Find where the given text appears and provide that cell's center as [X, Y] coordinate. 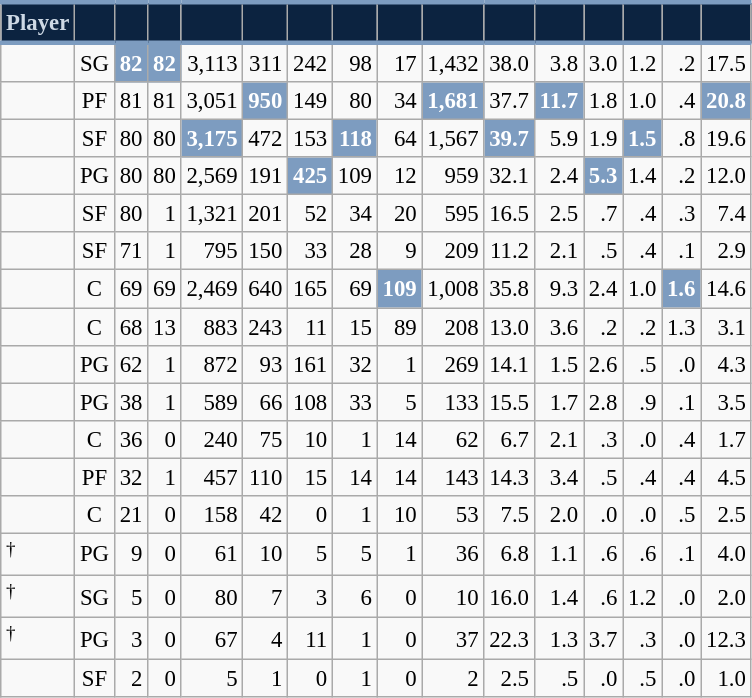
17.5 [726, 62]
7.5 [509, 515]
3.1 [726, 327]
15.5 [509, 402]
240 [212, 439]
3.4 [558, 477]
425 [310, 176]
161 [310, 364]
4.5 [726, 477]
143 [453, 477]
75 [266, 439]
3,113 [212, 62]
14.1 [509, 364]
153 [310, 139]
311 [266, 62]
1,432 [453, 62]
6 [354, 596]
53 [453, 515]
457 [212, 477]
5.9 [558, 139]
4.3 [726, 364]
2,569 [212, 176]
2.9 [726, 251]
7 [266, 596]
950 [266, 101]
108 [310, 402]
16.5 [509, 214]
35.8 [509, 289]
37 [453, 639]
67 [212, 639]
959 [453, 176]
20 [400, 214]
1.8 [604, 101]
4 [266, 639]
872 [212, 364]
20.8 [726, 101]
38.0 [509, 62]
118 [354, 139]
1.6 [682, 289]
269 [453, 364]
7.4 [726, 214]
9.3 [558, 289]
68 [130, 327]
1,321 [212, 214]
149 [310, 101]
6.7 [509, 439]
21 [130, 515]
5.3 [604, 176]
3.6 [558, 327]
640 [266, 289]
.7 [604, 214]
64 [400, 139]
3.8 [558, 62]
13.0 [509, 327]
110 [266, 477]
150 [266, 251]
1,567 [453, 139]
14.3 [509, 477]
589 [212, 402]
201 [266, 214]
3,051 [212, 101]
11.2 [509, 251]
52 [310, 214]
3.7 [604, 639]
14.6 [726, 289]
28 [354, 251]
472 [266, 139]
3.0 [604, 62]
133 [453, 402]
66 [266, 402]
.8 [682, 139]
3.5 [726, 402]
1,008 [453, 289]
39.7 [509, 139]
6.8 [509, 554]
883 [212, 327]
1.1 [558, 554]
98 [354, 62]
1.9 [604, 139]
158 [212, 515]
4.0 [726, 554]
71 [130, 251]
42 [266, 515]
89 [400, 327]
16.0 [509, 596]
2,469 [212, 289]
595 [453, 214]
32.1 [509, 176]
209 [453, 251]
17 [400, 62]
2.6 [604, 364]
37.7 [509, 101]
22.3 [509, 639]
191 [266, 176]
Player [38, 22]
165 [310, 289]
242 [310, 62]
38 [130, 402]
19.6 [726, 139]
93 [266, 364]
2.8 [604, 402]
12.3 [726, 639]
208 [453, 327]
12 [400, 176]
3,175 [212, 139]
61 [212, 554]
13 [164, 327]
.9 [642, 402]
243 [266, 327]
795 [212, 251]
1,681 [453, 101]
12.0 [726, 176]
11.7 [558, 101]
